Locate the cell with the specified text and output its (x, y) center coordinate. 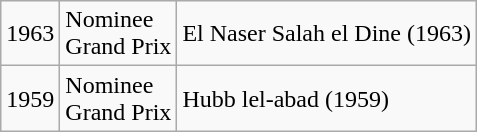
1959 (30, 98)
El Naser Salah el Dine (1963) (327, 34)
Hubb lel-abad (1959) (327, 98)
1963 (30, 34)
